Return (x, y) of the center of cell containing provided text 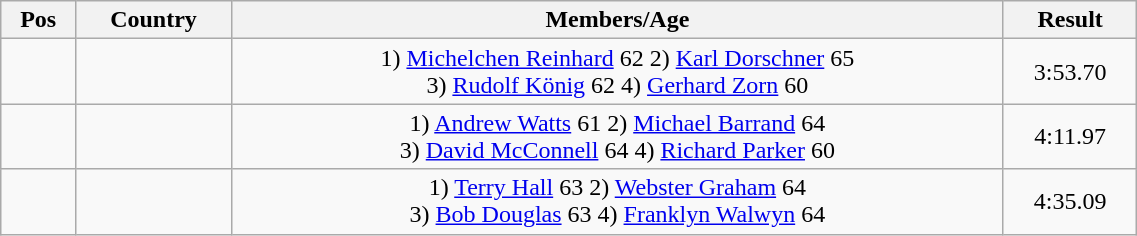
4:35.09 (1070, 202)
1) Michelchen Reinhard 62 2) Karl Dorschner 653) Rudolf König 62 4) Gerhard Zorn 60 (617, 72)
4:11.97 (1070, 136)
Result (1070, 20)
1) Terry Hall 63 2) Webster Graham 643) Bob Douglas 63 4) Franklyn Walwyn 64 (617, 202)
Country (154, 20)
3:53.70 (1070, 72)
Pos (38, 20)
Members/Age (617, 20)
1) Andrew Watts 61 2) Michael Barrand 643) David McConnell 64 4) Richard Parker 60 (617, 136)
